Identify which cell holds the provided text, then report its (x, y) central coordinate. 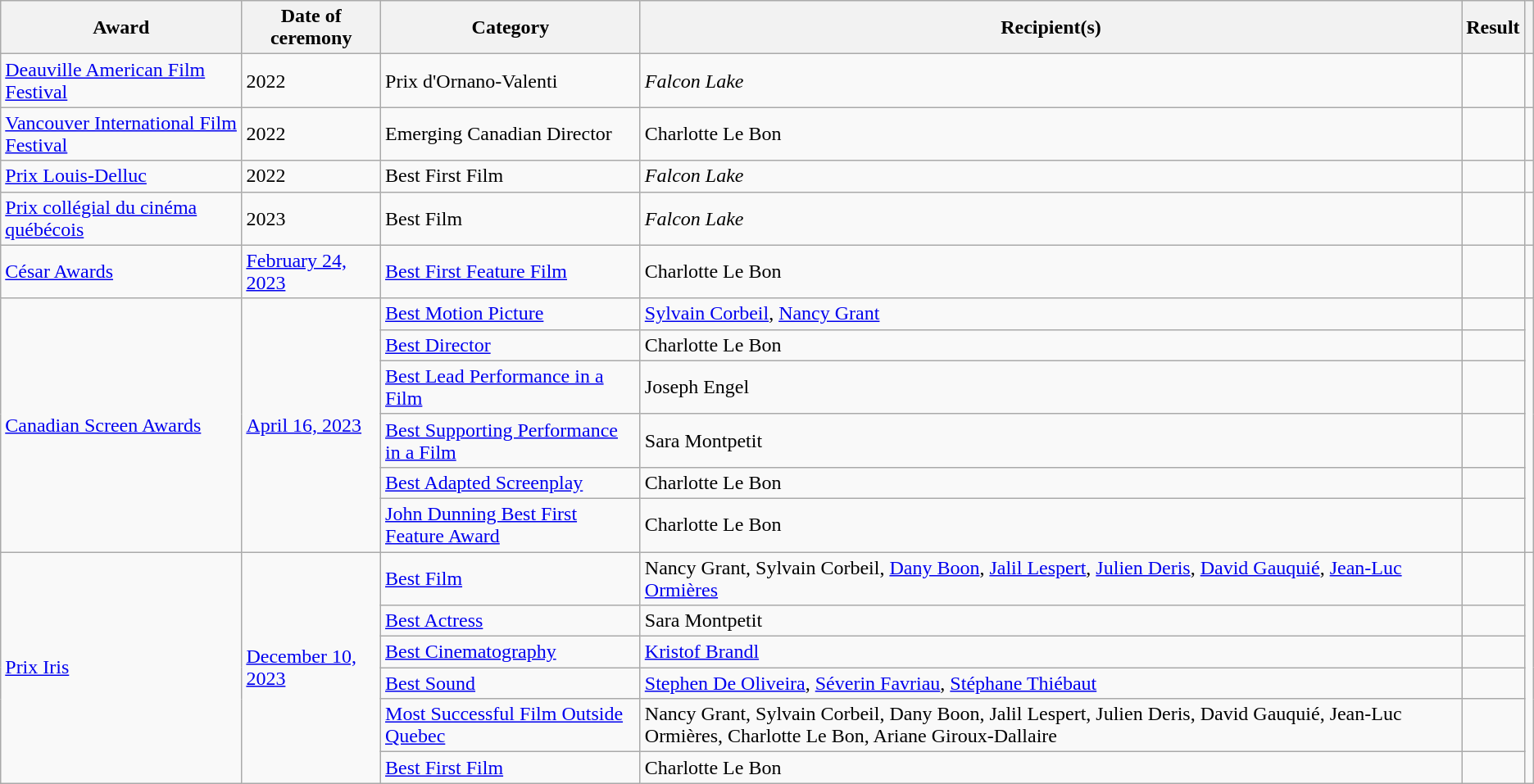
Best Sound (511, 683)
Best Adapted Screenplay (511, 483)
Vancouver International Film Festival (121, 134)
Best Actress (511, 621)
Joseph Engel (1051, 387)
April 16, 2023 (311, 424)
César Awards (121, 272)
Award (121, 28)
Emerging Canadian Director (511, 134)
Best Director (511, 345)
Prix Louis-Delluc (121, 176)
Result (1493, 28)
Recipient(s) (1051, 28)
Best First Feature Film (511, 272)
Nancy Grant, Sylvain Corbeil, Dany Boon, Jalil Lespert, Julien Deris, David Gauquié, Jean-Luc Ormières, Charlotte Le Bon, Ariane Giroux-Dallaire (1051, 726)
Stephen De Oliveira, Séverin Favriau, Stéphane Thiébaut (1051, 683)
John Dunning Best First Feature Award (511, 524)
Canadian Screen Awards (121, 424)
2023 (311, 218)
Nancy Grant, Sylvain Corbeil, Dany Boon, Jalil Lespert, Julien Deris, David Gauquié, Jean-Luc Ormières (1051, 578)
December 10, 2023 (311, 668)
Best Supporting Performance in a Film (511, 441)
Best Cinematography (511, 652)
Most Successful Film Outside Quebec (511, 726)
Best Motion Picture (511, 314)
Prix collégial du cinéma québécois (121, 218)
Date of ceremony (311, 28)
Prix d'Ornano-Valenti (511, 80)
Sylvain Corbeil, Nancy Grant (1051, 314)
Prix Iris (121, 668)
Kristof Brandl (1051, 652)
February 24, 2023 (311, 272)
Deauville American Film Festival (121, 80)
Best Lead Performance in a Film (511, 387)
Category (511, 28)
